Locate the cell with the specified text and output its [X, Y] center coordinate. 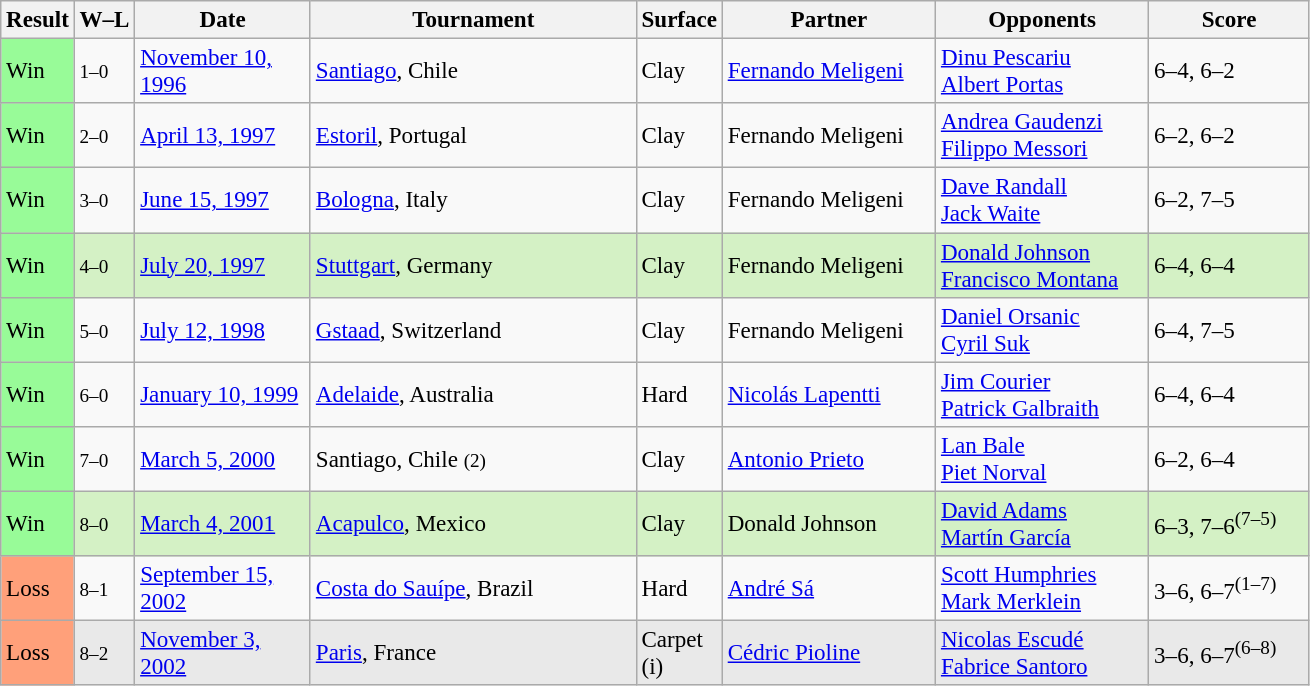
July 20, 1997 [223, 266]
Adelaide, Australia [473, 394]
6–2, 7–5 [1230, 200]
Scott Humphries Mark Merklein [1042, 588]
April 13, 1997 [223, 136]
Partner [828, 20]
Opponents [1042, 20]
Dave Randall Jack Waite [1042, 200]
Carpet (i) [679, 654]
4–0 [104, 266]
Dinu Pescariu Albert Portas [1042, 72]
January 10, 1999 [223, 394]
Jim Courier Patrick Galbraith [1042, 394]
5–0 [104, 330]
Tournament [473, 20]
2–0 [104, 136]
3–6, 6–7(6–8) [1230, 654]
July 12, 1998 [223, 330]
3–0 [104, 200]
Stuttgart, Germany [473, 266]
November 10, 1996 [223, 72]
1–0 [104, 72]
Gstaad, Switzerland [473, 330]
Estoril, Portugal [473, 136]
Antonio Prieto [828, 460]
Andrea Gaudenzi Filippo Messori [1042, 136]
September 15, 2002 [223, 588]
David Adams Martín García [1042, 524]
6–2, 6–2 [1230, 136]
Santiago, Chile [473, 72]
June 15, 1997 [223, 200]
Bologna, Italy [473, 200]
Nicolas Escudé Fabrice Santoro [1042, 654]
March 5, 2000 [223, 460]
6–4, 6–2 [1230, 72]
Donald Johnson [828, 524]
November 3, 2002 [223, 654]
Paris, France [473, 654]
W–L [104, 20]
André Sá [828, 588]
March 4, 2001 [223, 524]
8–0 [104, 524]
7–0 [104, 460]
8–1 [104, 588]
Result [38, 20]
Surface [679, 20]
8–2 [104, 654]
Cédric Pioline [828, 654]
Costa do Sauípe, Brazil [473, 588]
Lan Bale Piet Norval [1042, 460]
6–2, 6–4 [1230, 460]
3–6, 6–7(1–7) [1230, 588]
Santiago, Chile (2) [473, 460]
Nicolás Lapentti [828, 394]
Donald Johnson Francisco Montana [1042, 266]
Acapulco, Mexico [473, 524]
Daniel Orsanic Cyril Suk [1042, 330]
6–3, 7–6(7–5) [1230, 524]
Score [1230, 20]
Date [223, 20]
6–0 [104, 394]
6–4, 7–5 [1230, 330]
